Extract the [X, Y] coordinate from the center of the cell holding the provided text.  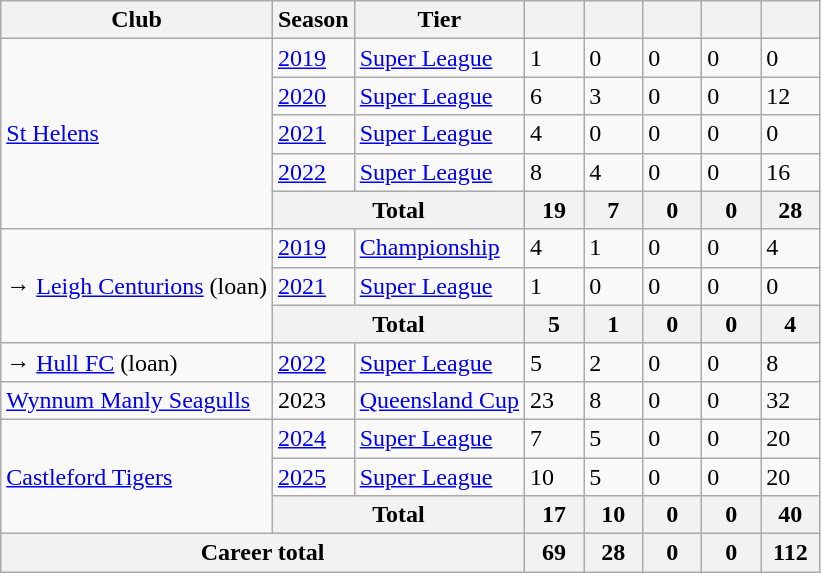
→ Hull FC (loan) [137, 362]
16 [790, 172]
2024 [313, 438]
2 [614, 362]
St Helens [137, 134]
2020 [313, 96]
Club [137, 20]
40 [790, 515]
Castleford Tigers [137, 476]
6 [554, 96]
2023 [313, 400]
32 [790, 400]
12 [790, 96]
3 [614, 96]
Championship [439, 248]
Wynnum Manly Seagulls [137, 400]
Career total [263, 553]
112 [790, 553]
→ Leigh Centurions (loan) [137, 286]
69 [554, 553]
Season [313, 20]
17 [554, 515]
19 [554, 210]
23 [554, 400]
Queensland Cup [439, 400]
Tier [439, 20]
2025 [313, 477]
